Detect which cell encompasses the target text, then output its (x, y) center coordinate. 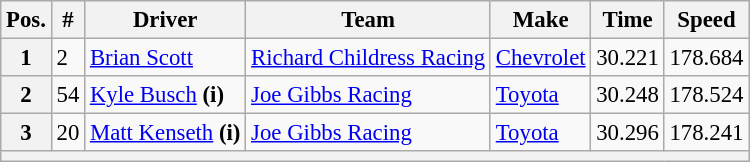
3 (26, 133)
30.248 (628, 95)
Richard Childress Racing (368, 58)
Driver (166, 20)
Speed (706, 20)
Chevrolet (540, 58)
20 (68, 133)
178.684 (706, 58)
Make (540, 20)
30.296 (628, 133)
Kyle Busch (i) (166, 95)
Brian Scott (166, 58)
1 (26, 58)
Team (368, 20)
178.241 (706, 133)
Pos. (26, 20)
54 (68, 95)
178.524 (706, 95)
30.221 (628, 58)
Time (628, 20)
Matt Kenseth (i) (166, 133)
# (68, 20)
